Return [X, Y] of the center of cell containing provided text 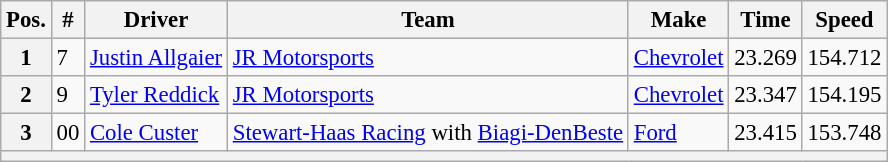
23.269 [766, 58]
23.347 [766, 95]
Speed [844, 20]
154.195 [844, 95]
# [68, 20]
154.712 [844, 58]
3 [26, 133]
Time [766, 20]
Make [678, 20]
2 [26, 95]
Driver [156, 20]
Justin Allgaier [156, 58]
00 [68, 133]
Pos. [26, 20]
7 [68, 58]
Cole Custer [156, 133]
23.415 [766, 133]
9 [68, 95]
Team [428, 20]
Tyler Reddick [156, 95]
Ford [678, 133]
Stewart-Haas Racing with Biagi-DenBeste [428, 133]
153.748 [844, 133]
1 [26, 58]
